Detect which cell encompasses the target text, then output its [X, Y] center coordinate. 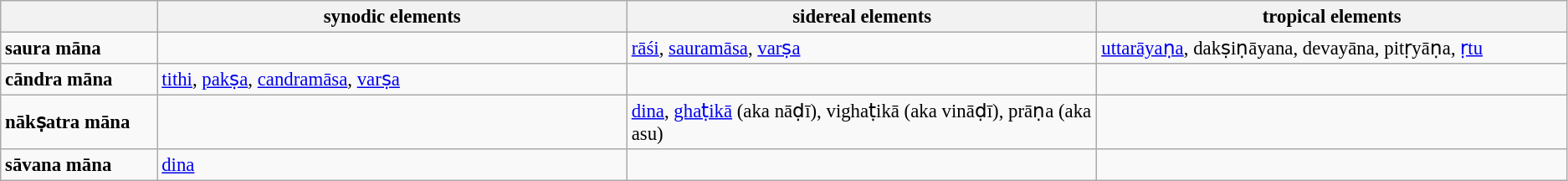
tithi, pakṣa, candramāsa, varṣa [392, 80]
synodic elements [392, 17]
sidereal elements [862, 17]
sāvana māna [79, 165]
rāśi, sauramāsa, varṣa [862, 49]
uttarāyaṇa, dakṣiṇāyana, devayāna, pitṛyāṇa, ṛtu [1332, 49]
saura māna [79, 49]
cāndra māna [79, 80]
dina [392, 165]
tropical elements [1332, 17]
nākṣatra māna [79, 122]
dina, ghaṭikā (aka nāḍī), vighaṭikā (aka vināḍī), prāṇa (aka asu) [862, 122]
